Pinpoint the cell where the given text exists, returning its (X, Y) midpoint coordinate. 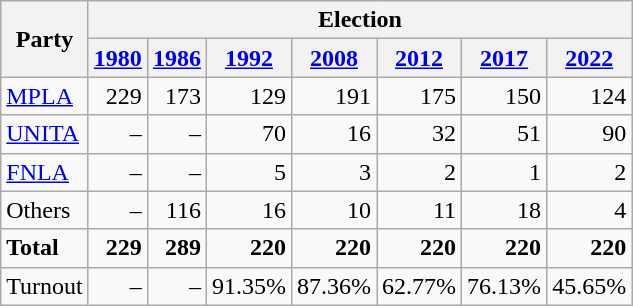
289 (176, 248)
3 (334, 172)
62.77% (420, 286)
76.13% (504, 286)
Others (45, 210)
175 (420, 96)
1986 (176, 58)
51 (504, 134)
1980 (118, 58)
5 (248, 172)
Election (360, 20)
2017 (504, 58)
87.36% (334, 286)
MPLA (45, 96)
11 (420, 210)
Party (45, 39)
116 (176, 210)
Turnout (45, 286)
2008 (334, 58)
10 (334, 210)
70 (248, 134)
18 (504, 210)
173 (176, 96)
2022 (590, 58)
129 (248, 96)
FNLA (45, 172)
1992 (248, 58)
191 (334, 96)
4 (590, 210)
150 (504, 96)
91.35% (248, 286)
1 (504, 172)
124 (590, 96)
UNITA (45, 134)
32 (420, 134)
2012 (420, 58)
Total (45, 248)
90 (590, 134)
45.65% (590, 286)
